Scan for the cell matching the given text and deliver its [x, y] coordinate at center. 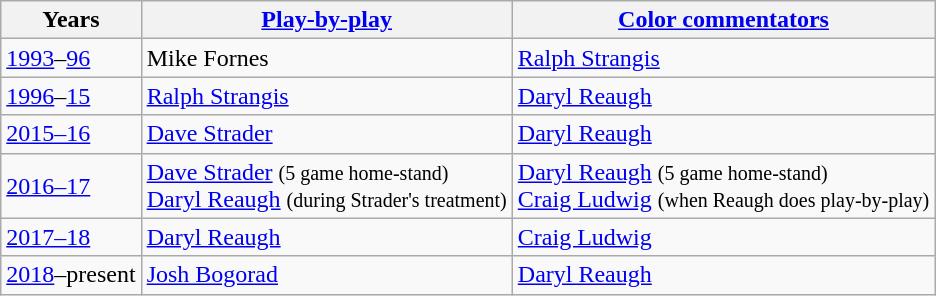
Craig Ludwig [724, 237]
Play-by-play [326, 20]
2016–17 [71, 186]
2018–present [71, 275]
Daryl Reaugh (5 game home-stand)Craig Ludwig (when Reaugh does play-by-play) [724, 186]
Dave Strader [326, 134]
Mike Fornes [326, 58]
2017–18 [71, 237]
Josh Bogorad [326, 275]
1996–15 [71, 96]
Dave Strader (5 game home-stand)Daryl Reaugh (during Strader's treatment) [326, 186]
2015–16 [71, 134]
Color commentators [724, 20]
1993–96 [71, 58]
Years [71, 20]
